Scan for the cell matching the given text and deliver its (x, y) coordinate at center. 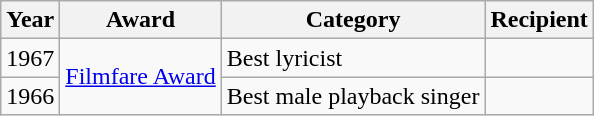
Best male playback singer (353, 96)
Award (140, 20)
1967 (30, 58)
Recipient (539, 20)
Category (353, 20)
Best lyricist (353, 58)
Filmfare Award (140, 77)
1966 (30, 96)
Year (30, 20)
